Extract the (X, Y) coordinate from the center of the cell holding the provided text.  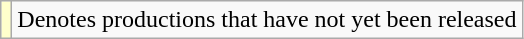
Denotes productions that have not yet been released (267, 20)
